Identify which cell holds the provided text, then report its (X, Y) central coordinate. 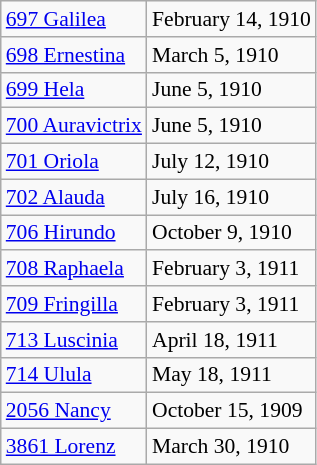
March 5, 1910 (232, 55)
February 14, 1910 (232, 19)
July 12, 1910 (232, 162)
April 18, 1911 (232, 340)
July 16, 1910 (232, 197)
702 Alauda (74, 197)
October 9, 1910 (232, 233)
698 Ernestina (74, 55)
700 Auravictrix (74, 126)
2056 Nancy (74, 411)
701 Oriola (74, 162)
714 Ulula (74, 375)
706 Hirundo (74, 233)
709 Fringilla (74, 304)
March 30, 1910 (232, 447)
699 Hela (74, 90)
708 Raphaela (74, 269)
697 Galilea (74, 19)
October 15, 1909 (232, 411)
3861 Lorenz (74, 447)
713 Luscinia (74, 340)
May 18, 1911 (232, 375)
